For the text-containing cell, return its midpoint in [x, y] coordinate format. 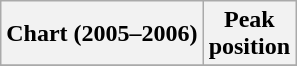
Peakposition [249, 34]
Chart (2005–2006) [102, 34]
